Locate the cell with the specified text and output its (X, Y) center coordinate. 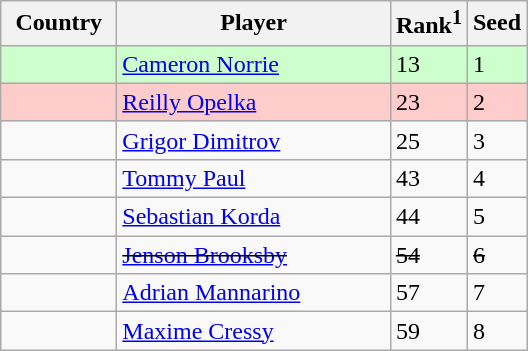
4 (496, 178)
8 (496, 331)
57 (428, 293)
13 (428, 64)
2 (496, 102)
Jenson Brooksby (254, 255)
23 (428, 102)
Player (254, 24)
Cameron Norrie (254, 64)
Adrian Mannarino (254, 293)
54 (428, 255)
Rank1 (428, 24)
5 (496, 217)
Reilly Opelka (254, 102)
59 (428, 331)
Sebastian Korda (254, 217)
Country (59, 24)
1 (496, 64)
43 (428, 178)
Seed (496, 24)
7 (496, 293)
6 (496, 255)
Maxime Cressy (254, 331)
25 (428, 140)
Grigor Dimitrov (254, 140)
Tommy Paul (254, 178)
44 (428, 217)
3 (496, 140)
